Return the [x, y] coordinate for the center point of the cell that contains the specified text.  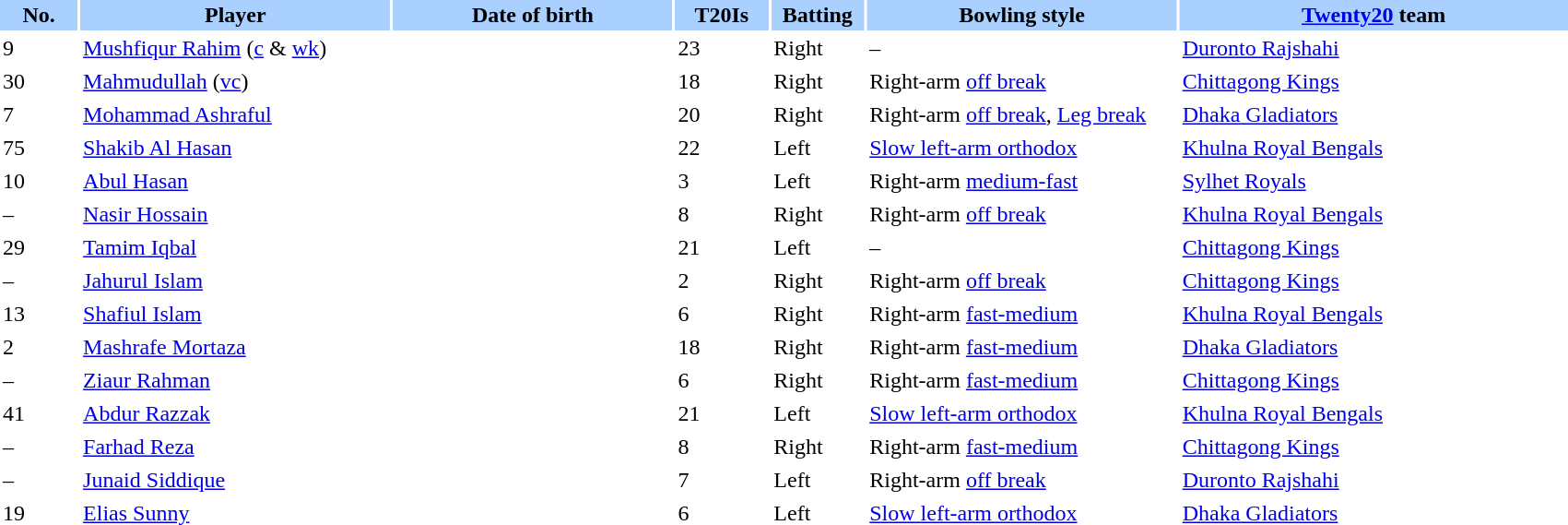
Date of birth [533, 15]
9 [39, 48]
Mashrafe Mortaza [235, 347]
20 [721, 114]
Twenty20 team [1373, 15]
13 [39, 314]
29 [39, 247]
23 [721, 48]
Nasir Hossain [235, 214]
Batting [817, 15]
Jahurul Islam [235, 280]
T20Is [721, 15]
41 [39, 413]
22 [721, 148]
10 [39, 181]
Player [235, 15]
Bowling style [1021, 15]
Tamim Iqbal [235, 247]
3 [721, 181]
Sylhet Royals [1373, 181]
Abul Hasan [235, 181]
Shafiul Islam [235, 314]
Abdur Razzak [235, 413]
Mohammad Ashraful [235, 114]
30 [39, 81]
Shakib Al Hasan [235, 148]
Farhad Reza [235, 447]
Mushfiqur Rahim (c & wk) [235, 48]
Right-arm medium-fast [1021, 181]
Right-arm off break, Leg break [1021, 114]
Junaid Siddique [235, 480]
Ziaur Rahman [235, 380]
No. [39, 15]
75 [39, 148]
Mahmudullah (vc) [235, 81]
